For the text-containing cell, return its midpoint in [X, Y] coordinate format. 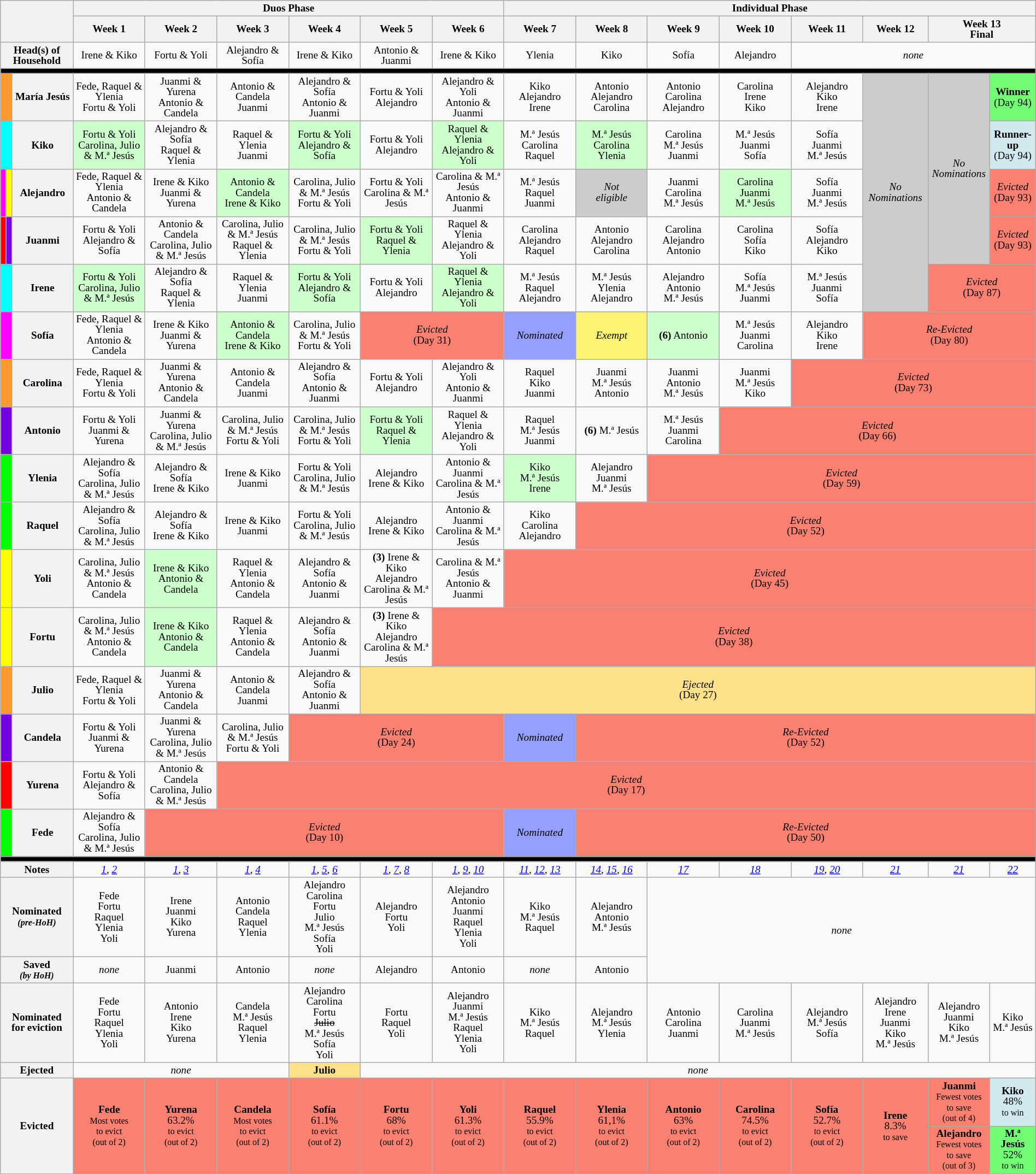
CandelaM.ª JesúsRaquelYlenia [252, 1023]
Week 3 [252, 29]
Week 10 [755, 29]
KikoM.ª JesúsIrene [540, 479]
Fortu & YoliCarolina & M.ª Jesús [397, 192]
Evicted(Day 10) [325, 833]
María Jesús [43, 97]
Nominatedfor eviction [37, 1023]
M.ª JesúsYleniaAlejandro [612, 287]
Week 7 [540, 29]
Week 11 [827, 29]
Evicted(Day 87) [981, 287]
Alejandro & Sofía [252, 55]
AntonioCandelaRaquelYlenia [252, 917]
IreneJuanmiKikoYurena [180, 917]
Raquel55.9%to evict(out of 2) [540, 1126]
Evicted [37, 1126]
FedeMost votesto evict(out of 2) [109, 1126]
M.ª Jesús52%to win [1013, 1149]
AlejandroJuanmiKikoM.ª Jesús [958, 1023]
AntonioIreneKikoYurena [180, 1023]
Kiko48%to win [1013, 1102]
Ejected [37, 1071]
Yoli [43, 579]
Evicted(Day 66) [878, 430]
Evicted(Day 52) [806, 526]
Yurena [43, 786]
(6) Antonio [683, 335]
Antonio63%to evict(out of 2) [683, 1126]
Yoli61.3%to evict(out of 2) [468, 1126]
Evicted(Day 31) [433, 335]
FortuRaquelYoli [397, 1023]
M.ª JesúsCarolinaRaquel [540, 145]
AlejandroJuanmiM.ª Jesús [612, 479]
18 [755, 870]
Carolina74.5%to evict(out of 2) [755, 1126]
19, 20 [827, 870]
1, 4 [252, 870]
RaquelKikoJuanmi [540, 382]
Yurena63.2%to evict(out of 2) [180, 1126]
Noteligible [612, 192]
(6) M.ª Jesús [612, 430]
CandelaMost votesto evict(out of 2) [252, 1126]
1, 7, 8 [397, 870]
Evicted(Day 45) [769, 579]
KikoM.ª Jesús [1013, 1023]
Irene8.3%to save [895, 1126]
Evicted(Day 59) [841, 479]
14, 15, 16 [612, 870]
CarolinaIreneKiko [755, 97]
22 [1013, 870]
Evicted(Day 73) [914, 382]
Sofía61.1%to evict(out of 2) [325, 1126]
AntonioCarolinaAlejandro [683, 97]
Fortu68%to evict(out of 2) [397, 1126]
Evicted(Day 38) [734, 637]
Saved(by HoH) [37, 970]
CarolinaAlejandroRaquel [540, 240]
Week 12 [895, 29]
JuanmiM.ª JesúsKiko [755, 382]
M.ª JesúsRaquelAlejandro [540, 287]
Head(s) ofHousehold [37, 55]
1, 3 [180, 870]
CarolinaAlejandroAntonio [683, 240]
JuanmiAntonioM.ª Jesús [683, 382]
SofíaAlejandroKiko [827, 240]
SofíaM.ª JesúsJuanmi [755, 287]
Ejected(Day 27) [698, 689]
Nominated(pre-HoH) [37, 917]
M.ª JesúsRaquelJuanmi [540, 192]
KikoCarolinaAlejandro [540, 526]
KikoAlejandroIrene [540, 97]
Winner(Day 94) [1013, 97]
Duos Phase [289, 9]
Fortu [43, 637]
Sofía52.7%to evict(out of 2) [827, 1126]
Irene [43, 287]
AlejandroM.ª JesúsSofía [827, 1023]
Week 8 [612, 29]
Re-Evicted(Day 50) [806, 833]
Re-Evicted(Day 52) [806, 738]
Individual Phase [769, 9]
17 [683, 870]
1, 5, 6 [325, 870]
Candela [43, 738]
Week 6 [468, 29]
Runner-up(Day 94) [1013, 145]
1, 2 [109, 870]
Carolina, Julio & M.ª JesúsRaquel & Ylenia [252, 240]
11, 12, 13 [540, 870]
1, 9, 10 [468, 870]
AlejandroIreneJuanmiKikoM.ª Jesús [895, 1023]
Evicted(Day 24) [396, 738]
Notes [37, 870]
Week 2 [180, 29]
CarolinaSofíaKiko [755, 240]
Week 5 [397, 29]
AlejandroFewest votesto save(out of 3) [958, 1149]
Week 1 [109, 29]
Carolina [43, 382]
M.ª JesúsCarolinaYlenia [612, 145]
Fede [43, 833]
Evicted(Day 17) [626, 786]
Fortu & Yoli [180, 55]
Re-Evicted(Day 80) [949, 335]
Exempt [612, 335]
AlejandroM.ª JesúsYlenia [612, 1023]
CarolinaM.ª JesúsJuanmi [683, 145]
Raquel [43, 526]
AlejandroAntonioJuanmiRaquelYleniaYoli [468, 917]
AlejandroJuanmiM.ª JesúsRaquelYleniaYoli [468, 1023]
RaquelM.ª JesúsJuanmi [540, 430]
AntonioCarolinaJuanmi [683, 1023]
Week 4 [325, 29]
JuanmiM.ª JesúsAntonio [612, 382]
Antonio & Juanmi [397, 55]
Week 9 [683, 29]
AlejandroFortuYoli [397, 917]
Ylenia61,1%to evict(out of 2) [612, 1126]
Week 13Final [981, 29]
JuanmiCarolinaM.ª Jesús [683, 192]
JuanmiFewest votesto save(out of 4) [958, 1102]
